Output the [X, Y] coordinate of the center of the cell containing the given text.  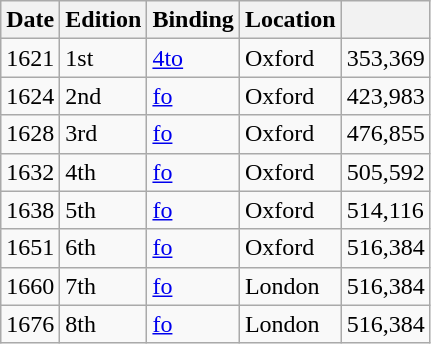
1632 [30, 172]
1676 [30, 324]
7th [104, 286]
5th [104, 210]
3rd [104, 134]
514,116 [386, 210]
476,855 [386, 134]
Edition [104, 20]
505,592 [386, 172]
423,983 [386, 96]
8th [104, 324]
4to [193, 58]
1651 [30, 248]
Location [290, 20]
6th [104, 248]
Binding [193, 20]
353,369 [386, 58]
Date [30, 20]
2nd [104, 96]
1st [104, 58]
1621 [30, 58]
4th [104, 172]
1628 [30, 134]
1624 [30, 96]
1660 [30, 286]
1638 [30, 210]
